Output the [X, Y] coordinate of the center of the cell containing the given text.  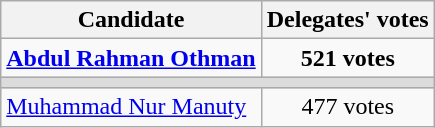
477 votes [348, 107]
Candidate [131, 20]
Abdul Rahman Othman [131, 58]
Delegates' votes [348, 20]
Muhammad Nur Manuty [131, 107]
521 votes [348, 58]
